Identify which cell holds the provided text, then report its [x, y] central coordinate. 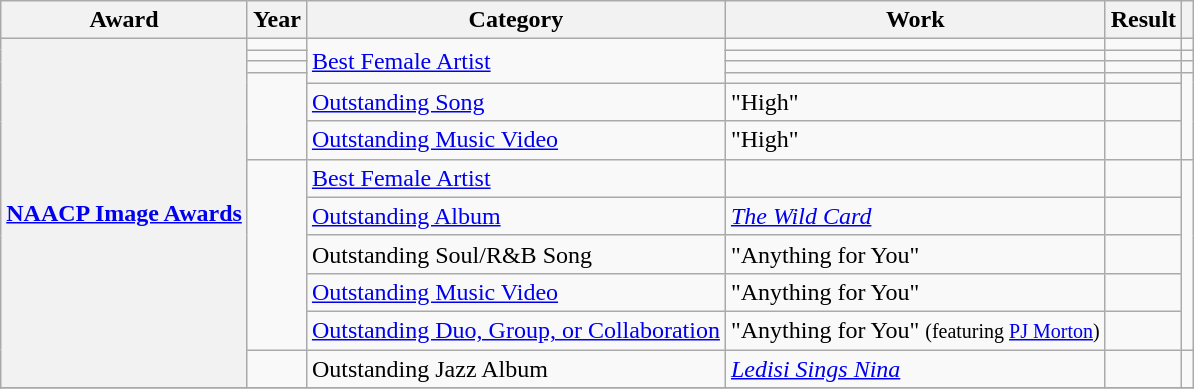
Outstanding Song [516, 102]
Award [124, 20]
Year [276, 20]
Outstanding Soul/R&B Song [516, 254]
The Wild Card [915, 216]
Work [915, 20]
Outstanding Duo, Group, or Collaboration [516, 330]
NAACP Image Awards [124, 214]
Outstanding Album [516, 216]
Outstanding Jazz Album [516, 369]
Result [1143, 20]
Category [516, 20]
"Anything for You" (featuring PJ Morton) [915, 330]
Ledisi Sings Nina [915, 369]
